Locate the cell with the specified text and output its [x, y] center coordinate. 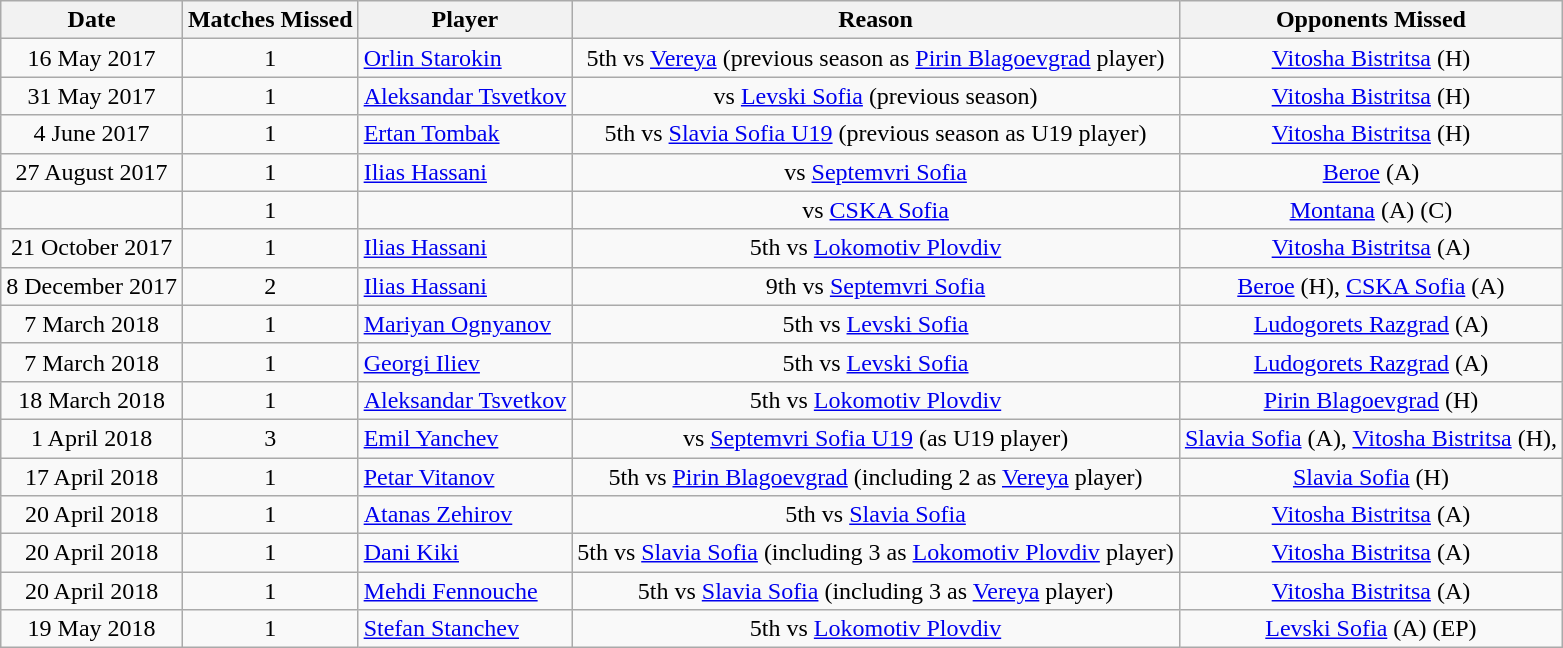
vs Septemvri Sofia [876, 172]
4 June 2017 [92, 134]
16 May 2017 [92, 58]
5th vs Slavia Sofia (including 3 as Vereya player) [876, 591]
31 May 2017 [92, 96]
Dani Kiki [465, 553]
5th vs Slavia Sofia U19 (previous season as U19 player) [876, 134]
Mehdi Fennouche [465, 591]
Atanas Zehirov [465, 515]
Mariyan Ognyanov [465, 324]
17 April 2018 [92, 477]
Georgi Iliev [465, 362]
Pirin Blagoevgrad (H) [1370, 400]
vs Septemvri Sofia U19 (as U19 player) [876, 438]
18 March 2018 [92, 400]
Ertan Tombak [465, 134]
vs CSKA Sofia [876, 210]
Orlin Starokin [465, 58]
8 December 2017 [92, 286]
Emil Yanchev [465, 438]
Player [465, 20]
Opponents Missed [1370, 20]
5th vs Vereya (previous season as Pirin Blagoevgrad player) [876, 58]
1 April 2018 [92, 438]
5th vs Pirin Blagoevgrad (including 2 as Vereya player) [876, 477]
9th vs Septemvri Sofia [876, 286]
Reason [876, 20]
19 May 2018 [92, 629]
5th vs Slavia Sofia [876, 515]
vs Levski Sofia (previous season) [876, 96]
Slavia Sofia (A), Vitosha Bistritsa (H), [1370, 438]
27 August 2017 [92, 172]
21 October 2017 [92, 248]
3 [270, 438]
2 [270, 286]
Levski Sofia (A) (EP) [1370, 629]
Beroe (H), CSKA Sofia (A) [1370, 286]
5th vs Slavia Sofia (including 3 as Lokomotiv Plovdiv player) [876, 553]
Matches Missed [270, 20]
Stefan Stanchev [465, 629]
Beroe (A) [1370, 172]
Slavia Sofia (H) [1370, 477]
Date [92, 20]
Petar Vitanov [465, 477]
Montana (A) (C) [1370, 210]
